For the text-containing cell, return its midpoint in (X, Y) coordinate format. 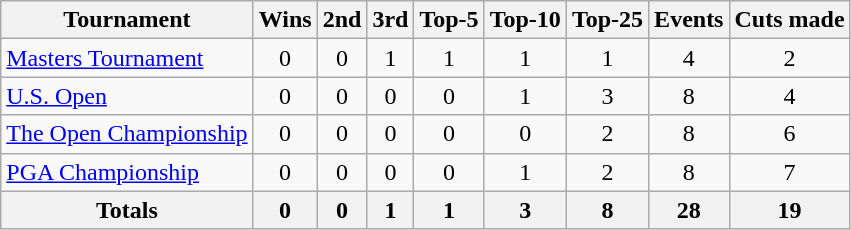
Masters Tournament (127, 58)
Totals (127, 210)
3rd (390, 20)
Top-25 (607, 20)
PGA Championship (127, 172)
The Open Championship (127, 134)
Events (689, 20)
U.S. Open (127, 96)
6 (790, 134)
2nd (342, 20)
7 (790, 172)
Top-5 (449, 20)
19 (790, 210)
Tournament (127, 20)
Wins (285, 20)
28 (689, 210)
Top-10 (525, 20)
Cuts made (790, 20)
